Extract the (X, Y) coordinate from the center of the cell holding the provided text.  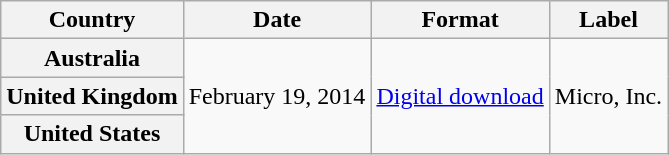
February 19, 2014 (277, 96)
Digital download (460, 96)
Date (277, 20)
United Kingdom (92, 96)
Country (92, 20)
Format (460, 20)
Australia (92, 58)
United States (92, 134)
Label (608, 20)
Micro, Inc. (608, 96)
